Pinpoint the cell where the given text exists, returning its [X, Y] midpoint coordinate. 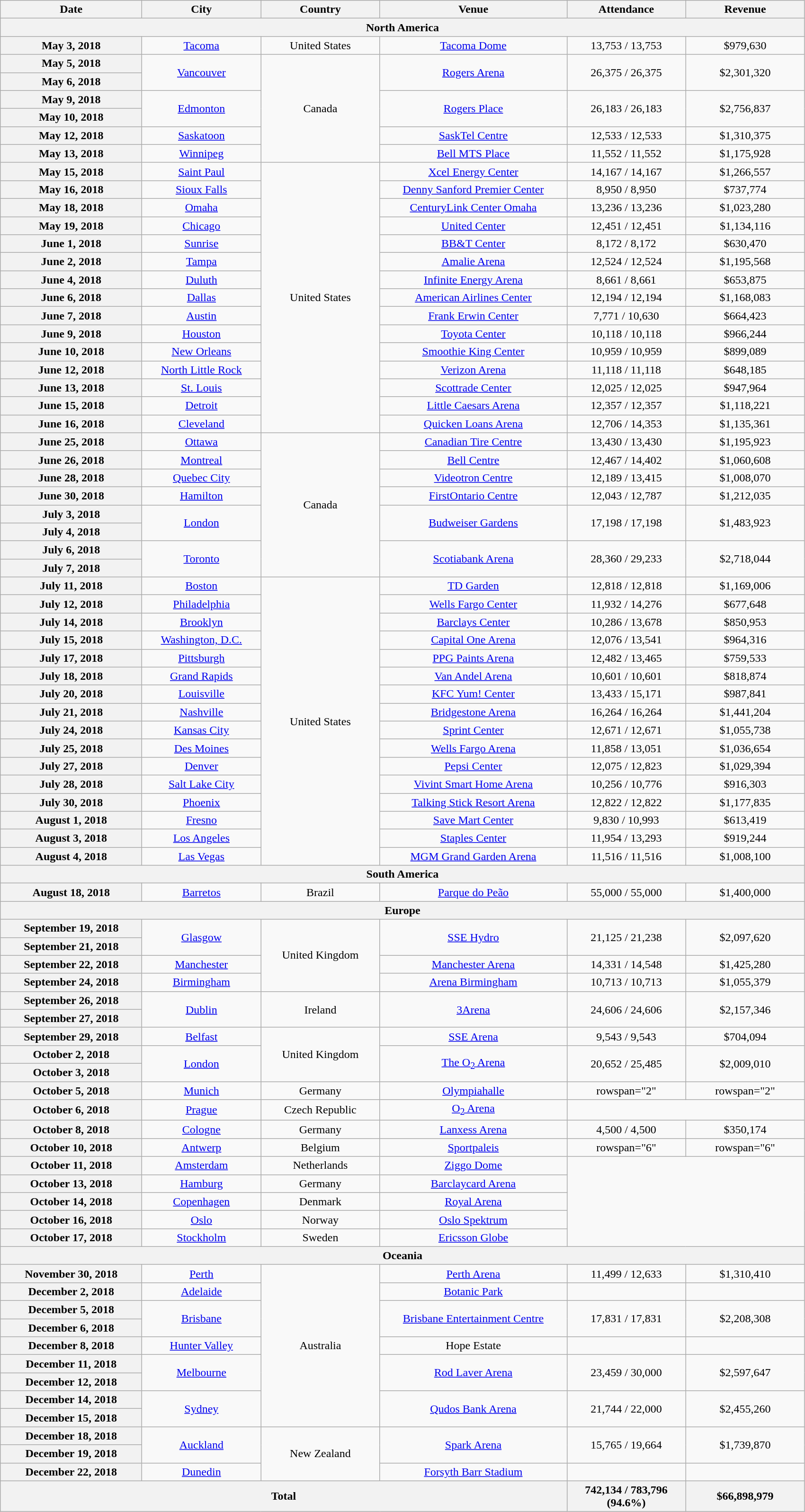
May 15, 2018 [71, 171]
Houston [202, 334]
October 10, 2018 [71, 1147]
Van Andel Arena [474, 676]
O2 Arena [474, 1110]
September 21, 2018 [71, 946]
$1,055,379 [745, 982]
12,822 / 12,822 [626, 802]
Netherlands [320, 1165]
$2,756,837 [745, 108]
Hamburg [202, 1183]
Montreal [202, 460]
May 16, 2018 [71, 189]
September 27, 2018 [71, 1018]
Perth Arena [474, 1273]
$1,168,083 [745, 298]
October 17, 2018 [71, 1237]
$1,177,835 [745, 802]
Tacoma [202, 45]
Denny Sanford Premier Center [474, 189]
Verizon Arena [474, 370]
Ireland [320, 1009]
$1,008,100 [745, 856]
11,516 / 11,516 [626, 856]
$818,874 [745, 676]
8,661 / 8,661 [626, 280]
New Orleans [202, 352]
$1,310,375 [745, 135]
SSE Hydro [474, 937]
$1,055,738 [745, 730]
$1,060,608 [745, 460]
Brazil [320, 892]
Stockholm [202, 1237]
Talking Stick Resort Arena [474, 802]
Lanxess Arena [474, 1130]
September 26, 2018 [71, 1000]
Smoothie King Center [474, 352]
June 25, 2018 [71, 442]
July 11, 2018 [71, 586]
$677,648 [745, 604]
10,713 / 10,713 [626, 982]
Edmonton [202, 108]
November 30, 2018 [71, 1273]
September 24, 2018 [71, 982]
June 9, 2018 [71, 334]
$947,964 [745, 388]
Boston [202, 586]
Antwerp [202, 1147]
Prague [202, 1110]
TD Garden [474, 586]
$1,036,654 [745, 748]
Date [71, 9]
Perth [202, 1273]
16,264 / 16,264 [626, 712]
Videotron Centre [474, 478]
Ziggo Dome [474, 1165]
$1,195,568 [745, 262]
11,954 / 13,293 [626, 838]
May 10, 2018 [71, 117]
Los Angeles [202, 838]
October 8, 2018 [71, 1130]
Phoenix [202, 802]
$1,483,923 [745, 523]
Staples Center [474, 838]
September 29, 2018 [71, 1036]
June 7, 2018 [71, 316]
Norway [320, 1219]
Quicken Loans Arena [474, 424]
$653,875 [745, 280]
14,331 / 14,548 [626, 964]
12,524 / 12,524 [626, 262]
Melbourne [202, 1373]
MGM Grand Garden Arena [474, 856]
December 8, 2018 [71, 1346]
$979,630 [745, 45]
Copenhagen [202, 1201]
Frank Erwin Center [474, 316]
$1,212,035 [745, 496]
December 2, 2018 [71, 1291]
December 14, 2018 [71, 1400]
July 24, 2018 [71, 730]
July 4, 2018 [71, 532]
July 21, 2018 [71, 712]
BB&T Center [474, 244]
Saint Paul [202, 171]
June 13, 2018 [71, 388]
Duluth [202, 280]
26,183 / 26,183 [626, 108]
July 20, 2018 [71, 694]
12,533 / 12,533 [626, 135]
Denmark [320, 1201]
24,606 / 24,606 [626, 1009]
$2,208,308 [745, 1319]
Bell MTS Place [474, 153]
Louisville [202, 694]
8,172 / 8,172 [626, 244]
11,858 / 13,051 [626, 748]
$2,718,044 [745, 559]
June 15, 2018 [71, 406]
South America [402, 874]
Sydney [202, 1409]
October 13, 2018 [71, 1183]
May 19, 2018 [71, 226]
9,543 / 9,543 [626, 1036]
12,189 / 13,415 [626, 478]
$1,310,410 [745, 1273]
Arena Birmingham [474, 982]
$1,739,870 [745, 1445]
Vancouver [202, 72]
Manchester [202, 964]
$1,029,394 [745, 766]
June 12, 2018 [71, 370]
St. Louis [202, 388]
Rogers Place [474, 108]
12,076 / 13,541 [626, 640]
July 6, 2018 [71, 550]
15,765 / 19,664 [626, 1445]
Barclays Center [474, 622]
17,831 / 17,831 [626, 1319]
Forsyth Barr Stadium [474, 1472]
December 5, 2018 [71, 1310]
10,286 / 13,678 [626, 622]
KFC Yum! Center [474, 694]
May 6, 2018 [71, 81]
Toronto [202, 559]
Vivint Smart Home Arena [474, 784]
October 11, 2018 [71, 1165]
October 2, 2018 [71, 1054]
10,601 / 10,601 [626, 676]
New Zealand [320, 1454]
Rod Laver Arena [474, 1373]
December 11, 2018 [71, 1364]
Cologne [202, 1130]
United Center [474, 226]
Belgium [320, 1147]
Washington, D.C. [202, 640]
July 3, 2018 [71, 514]
October 6, 2018 [71, 1110]
13,236 / 13,236 [626, 207]
12,025 / 12,025 [626, 388]
Amalie Arena [474, 262]
Cleveland [202, 424]
12,451 / 12,451 [626, 226]
December 15, 2018 [71, 1418]
Attendance [626, 9]
December 18, 2018 [71, 1436]
12,467 / 14,402 [626, 460]
10,256 / 10,776 [626, 784]
21,744 / 22,000 [626, 1409]
Pepsi Center [474, 766]
Dunedin [202, 1472]
$1,175,928 [745, 153]
Chicago [202, 226]
Rogers Arena [474, 72]
12,818 / 12,818 [626, 586]
Europe [402, 910]
Philadelphia [202, 604]
Omaha [202, 207]
12,671 / 12,671 [626, 730]
July 14, 2018 [71, 622]
North America [402, 27]
Austin [202, 316]
Tacoma Dome [474, 45]
Bridgestone Arena [474, 712]
July 30, 2018 [71, 802]
June 30, 2018 [71, 496]
12,194 / 12,194 [626, 298]
$2,157,346 [745, 1009]
October 3, 2018 [71, 1072]
$2,009,010 [745, 1063]
$1,134,116 [745, 226]
$919,244 [745, 838]
Hope Estate [474, 1346]
June 28, 2018 [71, 478]
August 1, 2018 [71, 820]
Sweden [320, 1237]
12,043 / 12,787 [626, 496]
Royal Arena [474, 1201]
Pittsburgh [202, 658]
11,552 / 11,552 [626, 153]
Amsterdam [202, 1165]
June 10, 2018 [71, 352]
June 6, 2018 [71, 298]
11,932 / 14,276 [626, 604]
CenturyLink Center Omaha [474, 207]
July 12, 2018 [71, 604]
Budweiser Gardens [474, 523]
May 5, 2018 [71, 63]
Sunrise [202, 244]
Kansas City [202, 730]
$66,898,979 [745, 1496]
12,482 / 13,465 [626, 658]
Grand Rapids [202, 676]
Bell Centre [474, 460]
September 19, 2018 [71, 928]
$350,174 [745, 1130]
Ericsson Globe [474, 1237]
Auckland [202, 1445]
Sioux Falls [202, 189]
55,000 / 55,000 [626, 892]
Brooklyn [202, 622]
$1,023,280 [745, 207]
Barclaycard Arena [474, 1183]
July 25, 2018 [71, 748]
9,830 / 10,993 [626, 820]
Birmingham [202, 982]
7,771 / 10,630 [626, 316]
Olympiahalle [474, 1090]
December 12, 2018 [71, 1382]
July 27, 2018 [71, 766]
Save Mart Center [474, 820]
SaskTel Centre [474, 135]
May 9, 2018 [71, 99]
Infinite Energy Arena [474, 280]
Hunter Valley [202, 1346]
August 18, 2018 [71, 892]
Quebec City [202, 478]
$916,303 [745, 784]
Adelaide [202, 1291]
12,357 / 12,357 [626, 406]
August 4, 2018 [71, 856]
Capital One Arena [474, 640]
Oceania [402, 1255]
May 12, 2018 [71, 135]
Wells Fargo Center [474, 604]
Country [320, 9]
$1,135,361 [745, 424]
Ottawa [202, 442]
$987,841 [745, 694]
Canadian Tire Centre [474, 442]
Spark Arena [474, 1445]
$850,953 [745, 622]
26,375 / 26,375 [626, 72]
Revenue [745, 9]
American Airlines Center [474, 298]
Wells Fargo Arena [474, 748]
Brisbane [202, 1319]
11,118 / 11,118 [626, 370]
Nashville [202, 712]
Manchester Arena [474, 964]
$2,597,647 [745, 1373]
Toyota Center [474, 334]
Scottrade Center [474, 388]
Las Vegas [202, 856]
Xcel Energy Center [474, 171]
$2,455,260 [745, 1409]
Tampa [202, 262]
Dublin [202, 1009]
Oslo Spektrum [474, 1219]
Qudos Bank Arena [474, 1409]
Detroit [202, 406]
28,360 / 29,233 [626, 559]
June 1, 2018 [71, 244]
December 22, 2018 [71, 1472]
$1,425,280 [745, 964]
$1,400,000 [745, 892]
City [202, 9]
July 18, 2018 [71, 676]
Parque do Peão [474, 892]
4,500 / 4,500 [626, 1130]
Denver [202, 766]
Little Caesars Arena [474, 406]
Fresno [202, 820]
$1,008,070 [745, 478]
Brisbane Entertainment Centre [474, 1319]
Salt Lake City [202, 784]
$1,118,221 [745, 406]
742,134 / 783,796 (94.6%) [626, 1496]
3Arena [474, 1009]
13,753 / 13,753 [626, 45]
$1,266,557 [745, 171]
June 16, 2018 [71, 424]
$759,533 [745, 658]
May 13, 2018 [71, 153]
$964,316 [745, 640]
October 16, 2018 [71, 1219]
Oslo [202, 1219]
21,125 / 21,238 [626, 937]
Venue [474, 9]
September 22, 2018 [71, 964]
$1,169,006 [745, 586]
May 18, 2018 [71, 207]
11,499 / 12,633 [626, 1273]
December 19, 2018 [71, 1454]
July 7, 2018 [71, 568]
12,706 / 14,353 [626, 424]
10,118 / 10,118 [626, 334]
Scotiabank Arena [474, 559]
Botanic Park [474, 1291]
July 28, 2018 [71, 784]
$664,423 [745, 316]
17,198 / 17,198 [626, 523]
$737,774 [745, 189]
Czech Republic [320, 1110]
June 4, 2018 [71, 280]
August 3, 2018 [71, 838]
Hamilton [202, 496]
Total [284, 1496]
Munich [202, 1090]
20,652 / 25,485 [626, 1063]
$1,441,204 [745, 712]
July 17, 2018 [71, 658]
13,430 / 13,430 [626, 442]
$648,185 [745, 370]
May 3, 2018 [71, 45]
The O2 Arena [474, 1063]
Sprint Center [474, 730]
Barretos [202, 892]
October 14, 2018 [71, 1201]
$2,097,620 [745, 937]
10,959 / 10,959 [626, 352]
June 2, 2018 [71, 262]
Dallas [202, 298]
Sportpaleis [474, 1147]
Australia [320, 1345]
$2,301,320 [745, 72]
July 15, 2018 [71, 640]
12,075 / 12,823 [626, 766]
Belfast [202, 1036]
Winnipeg [202, 153]
$966,244 [745, 334]
FirstOntario Centre [474, 496]
14,167 / 14,167 [626, 171]
North Little Rock [202, 370]
23,459 / 30,000 [626, 1373]
$899,089 [745, 352]
$704,094 [745, 1036]
$1,195,923 [745, 442]
13,433 / 15,171 [626, 694]
June 26, 2018 [71, 460]
Saskatoon [202, 135]
Des Moines [202, 748]
December 6, 2018 [71, 1328]
Glasgow [202, 937]
October 5, 2018 [71, 1090]
$613,419 [745, 820]
8,950 / 8,950 [626, 189]
SSE Arena [474, 1036]
PPG Paints Arena [474, 658]
$630,470 [745, 244]
